Scan for the cell matching the given text and deliver its [x, y] coordinate at center. 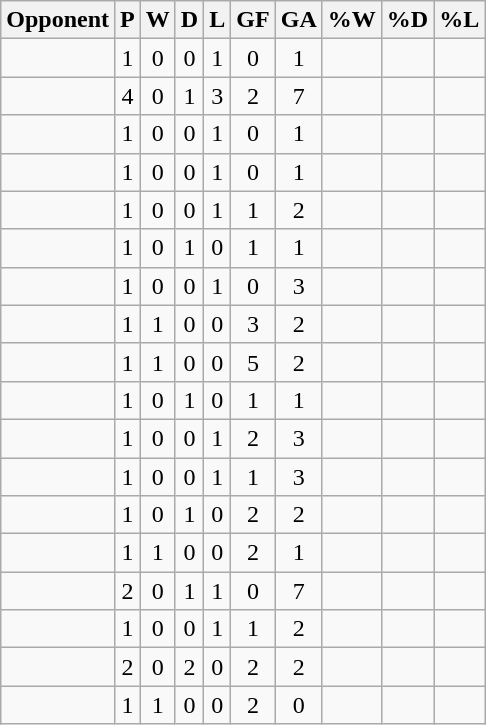
D [189, 20]
W [158, 20]
%W [352, 20]
L [218, 20]
GA [298, 20]
5 [253, 362]
%D [407, 20]
GF [253, 20]
4 [128, 96]
%L [460, 20]
Opponent [58, 20]
P [128, 20]
